Detect which cell encompasses the target text, then output its (x, y) center coordinate. 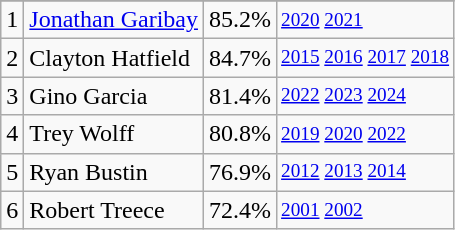
1 (12, 20)
2020 2021 (366, 20)
2 (12, 58)
85.2% (240, 20)
Clayton Hatfield (114, 58)
81.4% (240, 96)
3 (12, 96)
80.8% (240, 134)
Ryan Bustin (114, 172)
Trey Wolff (114, 134)
2015 2016 2017 2018 (366, 58)
6 (12, 210)
Robert Treece (114, 210)
76.9% (240, 172)
84.7% (240, 58)
2019 2020 2022 (366, 134)
2012 2013 2014 (366, 172)
2001 2002 (366, 210)
2022 2023 2024 (366, 96)
5 (12, 172)
4 (12, 134)
Gino Garcia (114, 96)
72.4% (240, 210)
Jonathan Garibay (114, 20)
